Return the (x, y) coordinate for the center point of the cell that contains the specified text.  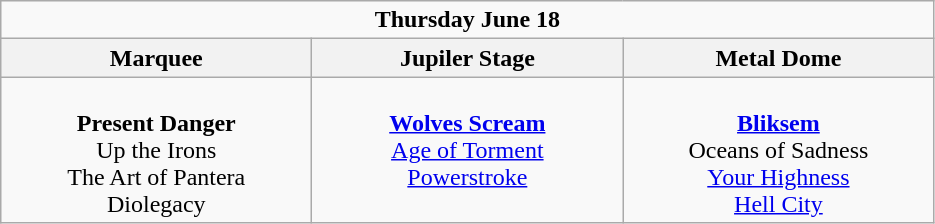
Present Danger Up the Irons The Art of Pantera Diolegacy (156, 150)
Thursday June 18 (468, 20)
Metal Dome (778, 58)
Bliksem Oceans of Sadness Your Highness Hell City (778, 150)
Marquee (156, 58)
Jupiler Stage (468, 58)
Wolves Scream Age of Torment Powerstroke (468, 150)
